Locate the cell with the specified text and output its (X, Y) center coordinate. 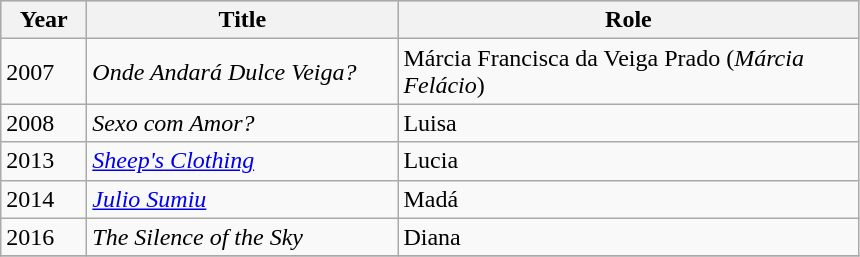
Onde Andará Dulce Veiga? (242, 72)
The Silence of the Sky (242, 237)
Diana (628, 237)
2008 (44, 123)
Julio Sumiu (242, 199)
Sexo com Amor? (242, 123)
Role (628, 20)
2013 (44, 161)
Madá (628, 199)
Title (242, 20)
Year (44, 20)
Lucia (628, 161)
Luisa (628, 123)
Sheep's Clothing (242, 161)
2016 (44, 237)
2007 (44, 72)
Márcia Francisca da Veiga Prado (Márcia Felácio) (628, 72)
2014 (44, 199)
